Scan for the cell matching the given text and deliver its [X, Y] coordinate at center. 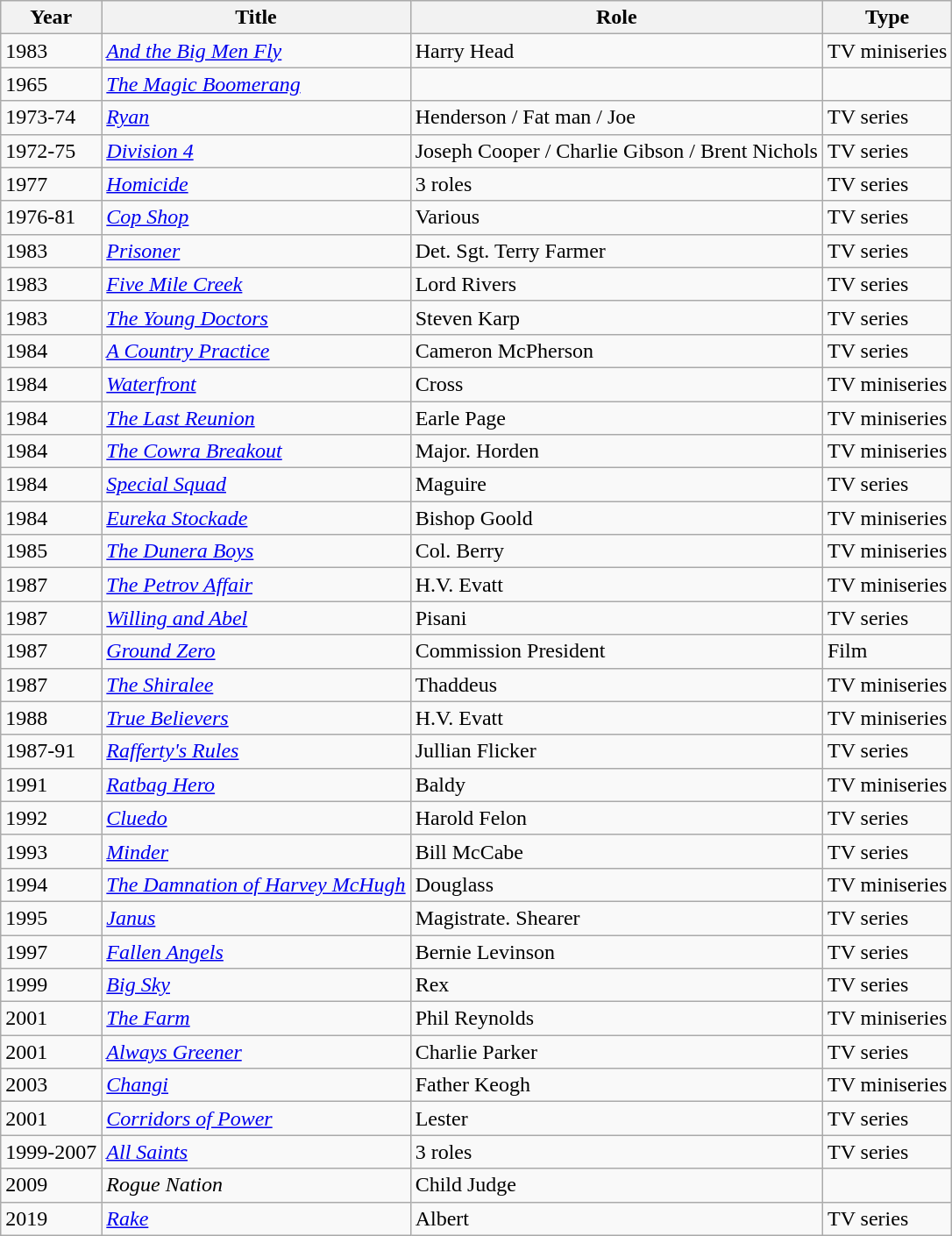
Child Judge [616, 1185]
Willing and Abel [256, 618]
Lord Rivers [616, 284]
Prisoner [256, 251]
Cluedo [256, 818]
2003 [51, 1085]
Henderson / Fat man / Joe [616, 117]
Thaddeus [616, 685]
1973-74 [51, 117]
Bishop Goold [616, 518]
1965 [51, 84]
A Country Practice [256, 351]
Rex [616, 985]
And the Big Men Fly [256, 51]
The Dunera Boys [256, 551]
Cameron McPherson [616, 351]
Lester [616, 1119]
True Believers [256, 718]
Phil Reynolds [616, 1019]
1976-81 [51, 217]
Baldy [616, 785]
1997 [51, 951]
Bill McCabe [616, 851]
Minder [256, 851]
Cop Shop [256, 217]
The Last Reunion [256, 418]
1999-2007 [51, 1152]
Division 4 [256, 151]
1999 [51, 985]
2009 [51, 1185]
1977 [51, 184]
1987-91 [51, 751]
Film [887, 651]
Bernie Levinson [616, 951]
The Young Doctors [256, 317]
Fallen Angels [256, 951]
Various [616, 217]
All Saints [256, 1152]
Homicide [256, 184]
Always Greener [256, 1052]
Rafferty's Rules [256, 751]
Rake [256, 1218]
Jullian Flicker [616, 751]
Cross [616, 384]
Type [887, 18]
Rogue Nation [256, 1185]
Pisani [616, 618]
The Damnation of Harvey McHugh [256, 884]
The Cowra Breakout [256, 451]
1992 [51, 818]
Albert [616, 1218]
Corridors of Power [256, 1119]
2019 [51, 1218]
The Shiralee [256, 685]
Waterfront [256, 384]
Father Keogh [616, 1085]
Harry Head [616, 51]
The Farm [256, 1019]
Big Sky [256, 985]
Five Mile Creek [256, 284]
Major. Horden [616, 451]
Eureka Stockade [256, 518]
Harold Felon [616, 818]
1994 [51, 884]
Douglass [616, 884]
Charlie Parker [616, 1052]
1993 [51, 851]
Janus [256, 918]
Ground Zero [256, 651]
Earle Page [616, 418]
1995 [51, 918]
Title [256, 18]
Steven Karp [616, 317]
1991 [51, 785]
Special Squad [256, 485]
Maguire [616, 485]
Commission President [616, 651]
Det. Sgt. Terry Farmer [616, 251]
The Petrov Affair [256, 585]
1972-75 [51, 151]
Magistrate. Shearer [616, 918]
Joseph Cooper / Charlie Gibson / Brent Nichols [616, 151]
Changi [256, 1085]
Col. Berry [616, 551]
1985 [51, 551]
The Magic Boomerang [256, 84]
Year [51, 18]
Ratbag Hero [256, 785]
Role [616, 18]
1988 [51, 718]
Ryan [256, 117]
